Return (X, Y) of the center of cell containing provided text 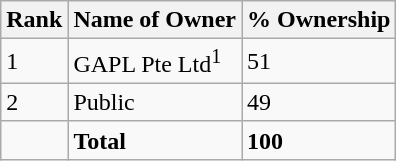
49 (319, 102)
100 (319, 140)
Total (155, 140)
1 (34, 62)
% Ownership (319, 20)
GAPL Pte Ltd1 (155, 62)
Public (155, 102)
51 (319, 62)
Rank (34, 20)
Name of Owner (155, 20)
2 (34, 102)
